Identify which cell holds the provided text, then report its [X, Y] central coordinate. 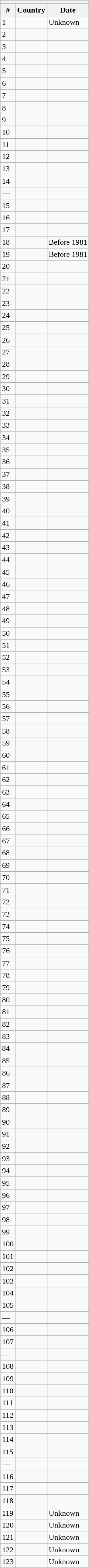
111 [8, 1403]
86 [8, 1073]
66 [8, 829]
92 [8, 1146]
36 [8, 462]
72 [8, 902]
5 [8, 71]
32 [8, 413]
103 [8, 1281]
120 [8, 1525]
58 [8, 731]
47 [8, 597]
67 [8, 841]
38 [8, 486]
108 [8, 1366]
123 [8, 1562]
96 [8, 1195]
42 [8, 535]
79 [8, 988]
61 [8, 768]
# [8, 10]
56 [8, 706]
51 [8, 645]
15 [8, 205]
39 [8, 499]
52 [8, 658]
23 [8, 303]
119 [8, 1513]
27 [8, 352]
116 [8, 1476]
107 [8, 1342]
85 [8, 1061]
109 [8, 1379]
82 [8, 1024]
71 [8, 890]
87 [8, 1085]
3 [8, 47]
Date [68, 10]
12 [8, 157]
104 [8, 1293]
106 [8, 1330]
110 [8, 1391]
97 [8, 1207]
83 [8, 1036]
77 [8, 963]
121 [8, 1538]
30 [8, 389]
73 [8, 914]
55 [8, 694]
37 [8, 474]
18 [8, 242]
20 [8, 266]
81 [8, 1012]
80 [8, 1000]
26 [8, 340]
100 [8, 1244]
7 [8, 95]
43 [8, 548]
65 [8, 816]
53 [8, 670]
117 [8, 1488]
4 [8, 59]
115 [8, 1452]
74 [8, 926]
1 [8, 22]
22 [8, 291]
59 [8, 743]
95 [8, 1183]
62 [8, 780]
34 [8, 438]
25 [8, 327]
49 [8, 621]
78 [8, 975]
9 [8, 120]
101 [8, 1256]
64 [8, 804]
113 [8, 1427]
54 [8, 682]
93 [8, 1159]
118 [8, 1501]
94 [8, 1171]
Country [31, 10]
75 [8, 939]
2 [8, 34]
48 [8, 609]
29 [8, 377]
102 [8, 1268]
8 [8, 108]
91 [8, 1134]
44 [8, 560]
114 [8, 1440]
10 [8, 132]
98 [8, 1220]
31 [8, 401]
70 [8, 877]
50 [8, 633]
105 [8, 1305]
11 [8, 144]
63 [8, 792]
99 [8, 1232]
89 [8, 1110]
17 [8, 230]
13 [8, 169]
41 [8, 523]
46 [8, 584]
33 [8, 425]
112 [8, 1415]
68 [8, 853]
35 [8, 450]
14 [8, 181]
45 [8, 572]
122 [8, 1550]
84 [8, 1049]
6 [8, 83]
16 [8, 218]
90 [8, 1122]
21 [8, 279]
60 [8, 755]
88 [8, 1097]
28 [8, 364]
76 [8, 951]
69 [8, 865]
19 [8, 254]
40 [8, 511]
57 [8, 719]
24 [8, 315]
